Identify which cell holds the provided text, then report its (x, y) central coordinate. 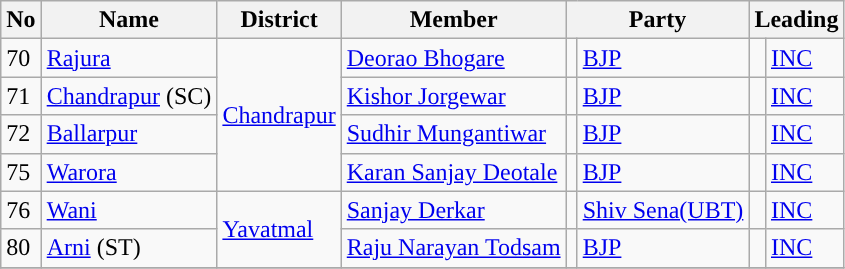
72 (21, 134)
No (21, 20)
Arni (ST) (129, 248)
Name (129, 20)
70 (21, 58)
Chandrapur (SC) (129, 96)
Yavatmal (279, 229)
Member (454, 20)
Ballarpur (129, 134)
Shiv Sena(UBT) (663, 210)
75 (21, 172)
Karan Sanjay Deotale (454, 172)
District (279, 20)
Sanjay Derkar (454, 210)
Chandrapur (279, 115)
Rajura (129, 58)
Wani (129, 210)
76 (21, 210)
Leading (796, 20)
80 (21, 248)
71 (21, 96)
Sudhir Mungantiwar (454, 134)
Warora (129, 172)
Kishor Jorgewar (454, 96)
Raju Narayan Todsam (454, 248)
Party (658, 20)
Deorao Bhogare (454, 58)
